For the text-containing cell, return its midpoint in (X, Y) coordinate format. 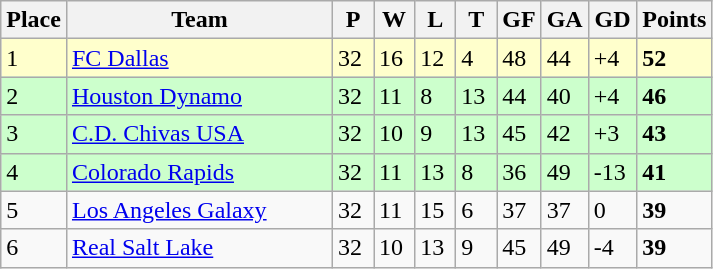
15 (436, 210)
52 (674, 58)
Colorado Rapids (199, 172)
Houston Dynamo (199, 96)
P (354, 20)
46 (674, 96)
+3 (612, 134)
GF (519, 20)
16 (394, 58)
FC Dallas (199, 58)
36 (519, 172)
0 (612, 210)
40 (564, 96)
W (394, 20)
5 (34, 210)
C.D. Chivas USA (199, 134)
T (476, 20)
GD (612, 20)
Place (34, 20)
3 (34, 134)
-4 (612, 248)
43 (674, 134)
Los Angeles Galaxy (199, 210)
2 (34, 96)
48 (519, 58)
-13 (612, 172)
Points (674, 20)
41 (674, 172)
1 (34, 58)
GA (564, 20)
12 (436, 58)
42 (564, 134)
L (436, 20)
Team (199, 20)
Real Salt Lake (199, 248)
